Return the (x, y) coordinate for the center point of the cell that contains the specified text.  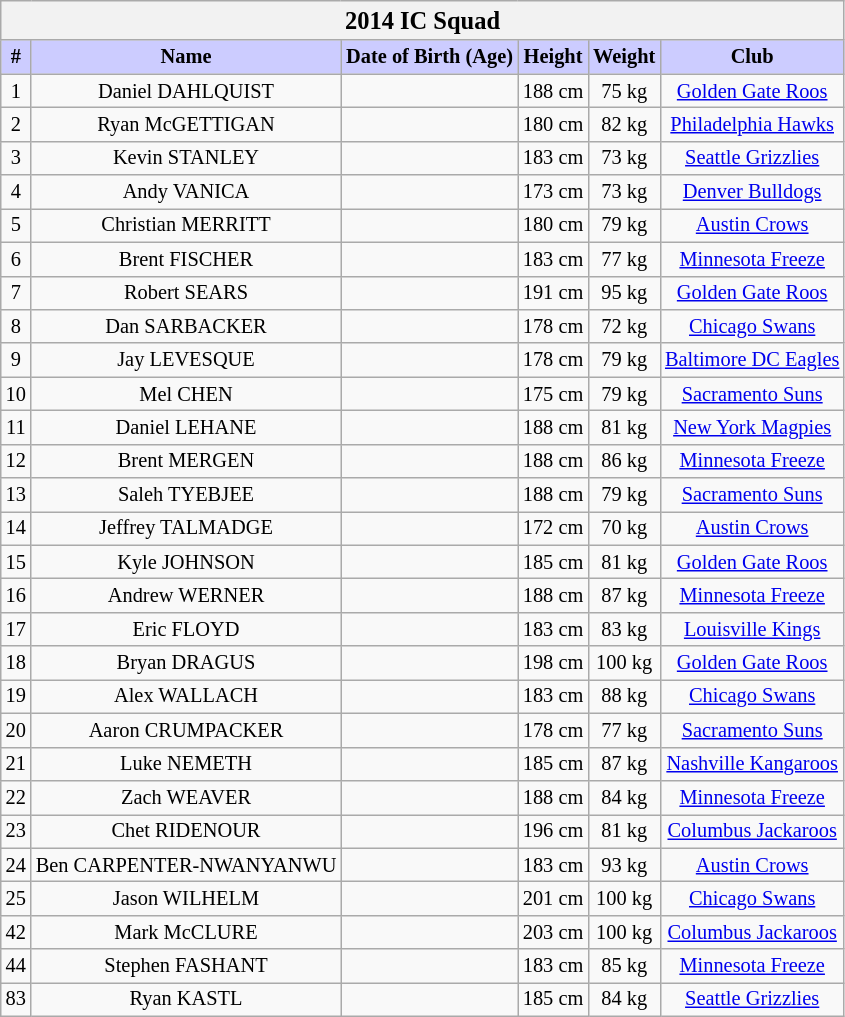
17 (16, 629)
93 kg (624, 865)
Stephen FASHANT (186, 966)
19 (16, 696)
72 kg (624, 326)
172 cm (553, 528)
Club (752, 57)
175 cm (553, 394)
Saleh TYEBJEE (186, 495)
Baltimore DC Eagles (752, 360)
24 (16, 865)
Denver Bulldogs (752, 192)
85 kg (624, 966)
10 (16, 394)
22 (16, 797)
New York Magpies (752, 427)
2 (16, 124)
15 (16, 562)
Robert SEARS (186, 293)
75 kg (624, 91)
88 kg (624, 696)
7 (16, 293)
83 kg (624, 629)
Jeffrey TALMADGE (186, 528)
95 kg (624, 293)
5 (16, 225)
70 kg (624, 528)
6 (16, 259)
1 (16, 91)
Ryan KASTL (186, 999)
16 (16, 595)
Andrew WERNER (186, 595)
Mel CHEN (186, 394)
Daniel LEHANE (186, 427)
20 (16, 730)
173 cm (553, 192)
Andy VANICA (186, 192)
# (16, 57)
Jason WILHELM (186, 898)
Daniel DAHLQUIST (186, 91)
198 cm (553, 663)
Kevin STANLEY (186, 158)
42 (16, 932)
25 (16, 898)
12 (16, 461)
Mark McCLURE (186, 932)
14 (16, 528)
Louisville Kings (752, 629)
Luke NEMETH (186, 764)
9 (16, 360)
11 (16, 427)
Date of Birth (Age) (430, 57)
Chet RIDENOUR (186, 831)
13 (16, 495)
8 (16, 326)
Bryan DRAGUS (186, 663)
Ben CARPENTER-NWANYANWU (186, 865)
86 kg (624, 461)
Ryan McGETTIGAN (186, 124)
Christian MERRITT (186, 225)
83 (16, 999)
Philadelphia Hawks (752, 124)
Dan SARBACKER (186, 326)
Zach WEAVER (186, 797)
3 (16, 158)
18 (16, 663)
201 cm (553, 898)
82 kg (624, 124)
2014 IC Squad (422, 20)
23 (16, 831)
21 (16, 764)
Eric FLOYD (186, 629)
Kyle JOHNSON (186, 562)
Weight (624, 57)
Brent MERGEN (186, 461)
Name (186, 57)
Nashville Kangaroos (752, 764)
Brent FISCHER (186, 259)
Alex WALLACH (186, 696)
196 cm (553, 831)
4 (16, 192)
Jay LEVESQUE (186, 360)
Aaron CRUMPACKER (186, 730)
44 (16, 966)
Height (553, 57)
203 cm (553, 932)
191 cm (553, 293)
